Capture the cell that displays the provided text and extract its [X, Y] central coordinate. 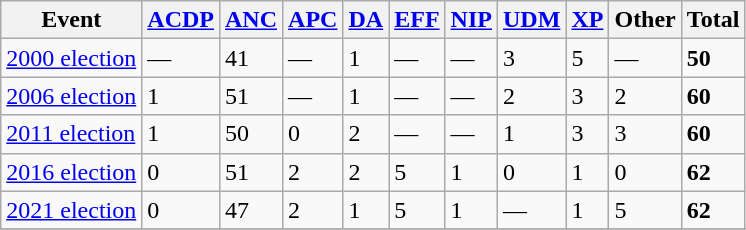
2021 election [72, 210]
EFF [417, 20]
Event [72, 20]
2016 election [72, 172]
ACDP [181, 20]
2000 election [72, 58]
Other [645, 20]
UDM [531, 20]
APC [313, 20]
NIP [471, 20]
2011 election [72, 134]
ANC [250, 20]
Total [713, 20]
XP [588, 20]
2006 election [72, 96]
DA [366, 20]
41 [250, 58]
47 [250, 210]
